Output the [X, Y] coordinate of the center of the cell containing the given text.  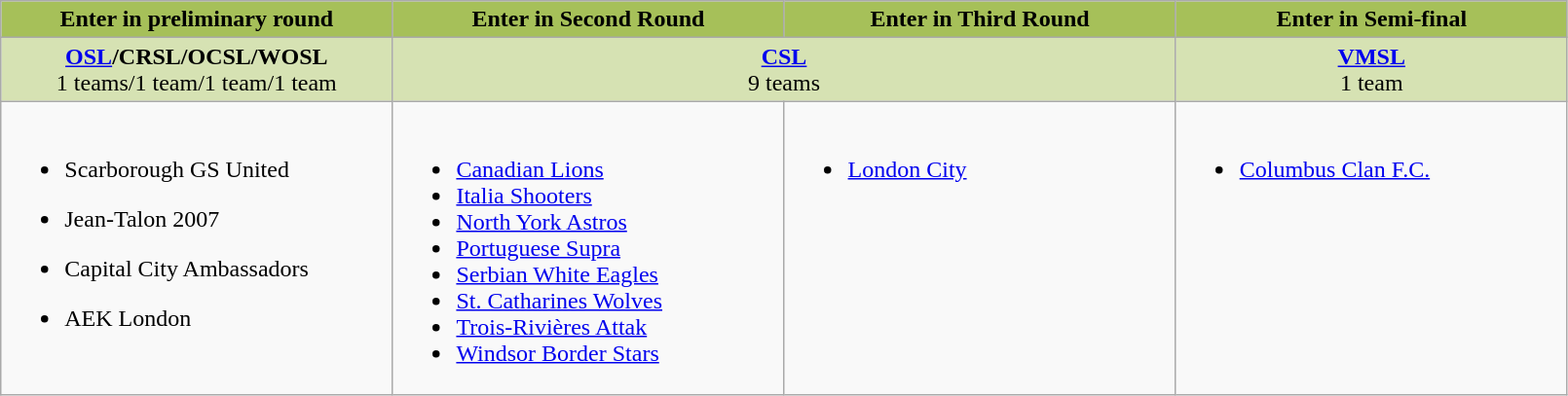
Enter in Second Round [588, 19]
CSL9 teams [784, 70]
OSL/CRSL/OCSL/WOSL1 teams/1 team/1 team/1 team [197, 70]
VMSL1 team [1371, 70]
Enter in Semi-final [1371, 19]
London City [980, 248]
Scarborough GS UnitedJean-Talon 2007Capital City AmbassadorsAEK London [197, 248]
Enter in Third Round [980, 19]
Columbus Clan F.C. [1371, 248]
Canadian LionsItalia ShootersNorth York AstrosPortuguese SupraSerbian White EaglesSt. Catharines WolvesTrois-Rivières AttakWindsor Border Stars [588, 248]
Enter in preliminary round [197, 19]
